For the text-containing cell, return its midpoint in (X, Y) coordinate format. 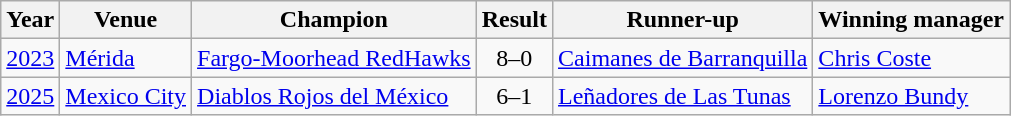
Venue (126, 20)
Champion (334, 20)
Year (30, 20)
Caimanes de Barranquilla (683, 58)
Fargo-Moorhead RedHawks (334, 58)
Result (514, 20)
Lorenzo Bundy (912, 96)
8–0 (514, 58)
Leñadores de Las Tunas (683, 96)
Chris Coste (912, 58)
6–1 (514, 96)
Mérida (126, 58)
Runner-up (683, 20)
Mexico City (126, 96)
Winning manager (912, 20)
Diablos Rojos del México (334, 96)
2025 (30, 96)
2023 (30, 58)
